Search for the cell housing the specified text and yield its [X, Y] center coordinate. 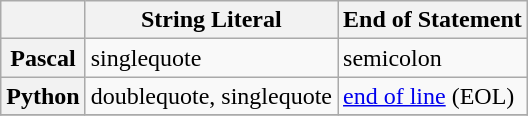
semicolon [433, 58]
Pascal [43, 58]
End of Statement [433, 20]
String Literal [211, 20]
end of line (EOL) [433, 96]
doublequote, singlequote [211, 96]
Python [43, 96]
singlequote [211, 58]
